Extract the [X, Y] coordinate from the center of the cell holding the provided text.  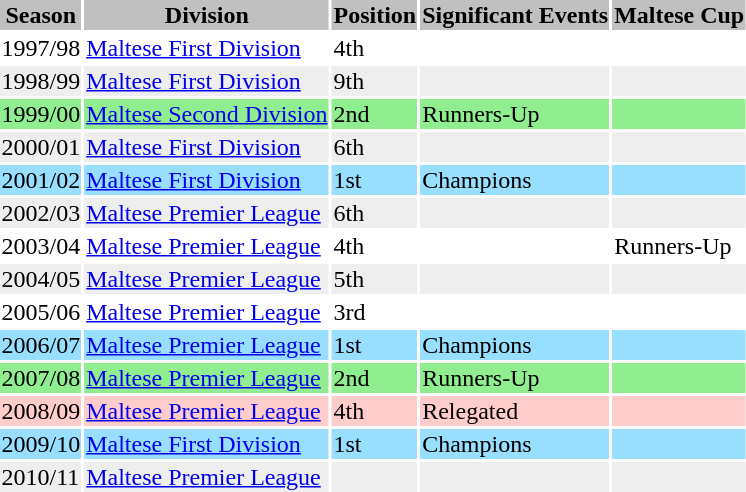
2005/06 [41, 312]
9th [375, 81]
2008/09 [41, 411]
2006/07 [41, 345]
Division [207, 15]
Position [375, 15]
2002/03 [41, 213]
2007/08 [41, 378]
2004/05 [41, 279]
5th [375, 279]
2009/10 [41, 444]
2003/04 [41, 246]
2000/01 [41, 147]
1997/98 [41, 48]
1998/99 [41, 81]
Maltese Cup [680, 15]
Relegated [516, 411]
Maltese Second Division [207, 114]
1999/00 [41, 114]
Significant Events [516, 15]
2010/11 [41, 477]
Season [41, 15]
3rd [375, 312]
2001/02 [41, 180]
